From the cell containing the given text, extract its center point as (x, y) coordinate. 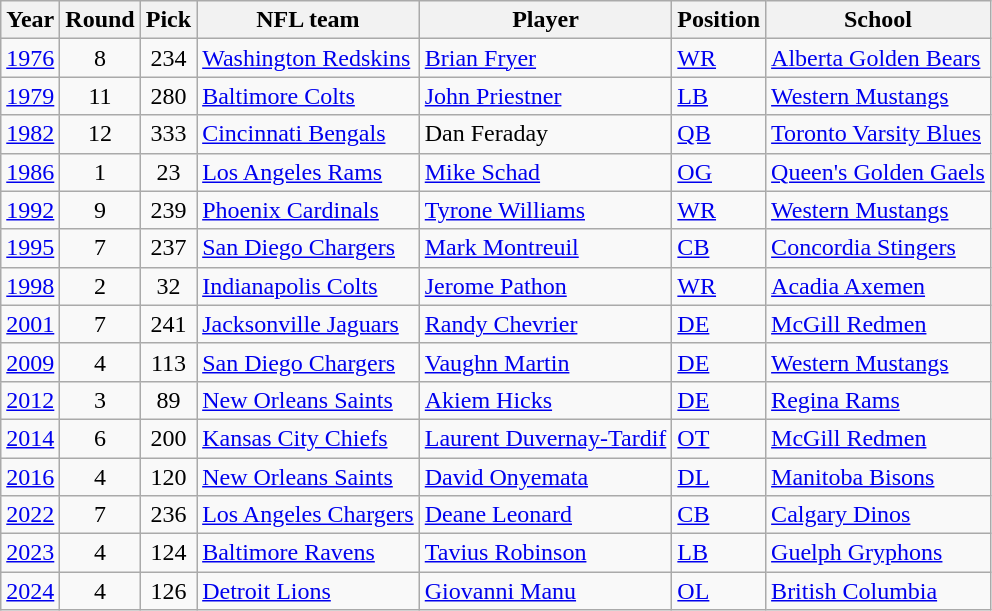
QB (719, 134)
2024 (30, 591)
1986 (30, 172)
Baltimore Colts (308, 96)
Deane Leonard (546, 515)
11 (100, 96)
200 (168, 438)
Manitoba Bisons (878, 477)
333 (168, 134)
Tyrone Williams (546, 210)
2014 (30, 438)
Randy Chevrier (546, 324)
OL (719, 591)
2012 (30, 400)
2022 (30, 515)
113 (168, 362)
239 (168, 210)
234 (168, 58)
280 (168, 96)
Phoenix Cardinals (308, 210)
NFL team (308, 20)
120 (168, 477)
1998 (30, 286)
Mike Schad (546, 172)
Pick (168, 20)
23 (168, 172)
6 (100, 438)
Los Angeles Chargers (308, 515)
2023 (30, 553)
12 (100, 134)
2009 (30, 362)
9 (100, 210)
Washington Redskins (308, 58)
1995 (30, 248)
Queen's Golden Gaels (878, 172)
Mark Montreuil (546, 248)
Indianapolis Colts (308, 286)
Dan Feraday (546, 134)
Cincinnati Bengals (308, 134)
Jacksonville Jaguars (308, 324)
2 (100, 286)
Giovanni Manu (546, 591)
Regina Rams (878, 400)
Detroit Lions (308, 591)
Round (100, 20)
Calgary Dinos (878, 515)
241 (168, 324)
School (878, 20)
DL (719, 477)
John Priestner (546, 96)
126 (168, 591)
David Onyemata (546, 477)
124 (168, 553)
Player (546, 20)
Akiem Hicks (546, 400)
Acadia Axemen (878, 286)
1976 (30, 58)
2001 (30, 324)
Jerome Pathon (546, 286)
OG (719, 172)
Alberta Golden Bears (878, 58)
89 (168, 400)
2016 (30, 477)
Baltimore Ravens (308, 553)
Tavius Robinson (546, 553)
Kansas City Chiefs (308, 438)
British Columbia (878, 591)
8 (100, 58)
236 (168, 515)
Guelph Gryphons (878, 553)
237 (168, 248)
Los Angeles Rams (308, 172)
1979 (30, 96)
OT (719, 438)
1 (100, 172)
Laurent Duvernay-Tardif (546, 438)
1992 (30, 210)
32 (168, 286)
1982 (30, 134)
Concordia Stingers (878, 248)
Year (30, 20)
3 (100, 400)
Vaughn Martin (546, 362)
Toronto Varsity Blues (878, 134)
Position (719, 20)
Brian Fryer (546, 58)
